Identify which cell holds the provided text, then report its [X, Y] central coordinate. 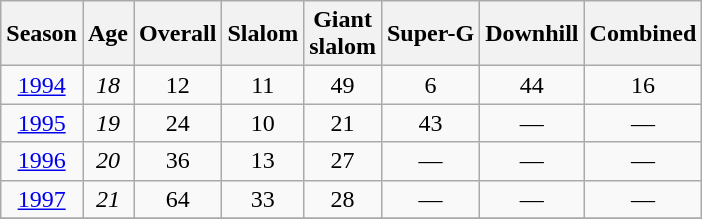
Slalom [263, 34]
13 [263, 161]
1994 [42, 85]
12 [178, 85]
27 [343, 161]
18 [108, 85]
64 [178, 199]
33 [263, 199]
1997 [42, 199]
36 [178, 161]
1996 [42, 161]
11 [263, 85]
28 [343, 199]
19 [108, 123]
24 [178, 123]
Combined [643, 34]
10 [263, 123]
43 [430, 123]
1995 [42, 123]
Downhill [532, 34]
20 [108, 161]
Overall [178, 34]
49 [343, 85]
Giantslalom [343, 34]
Age [108, 34]
Season [42, 34]
Super-G [430, 34]
6 [430, 85]
16 [643, 85]
44 [532, 85]
